Detect which cell encompasses the target text, then output its (x, y) center coordinate. 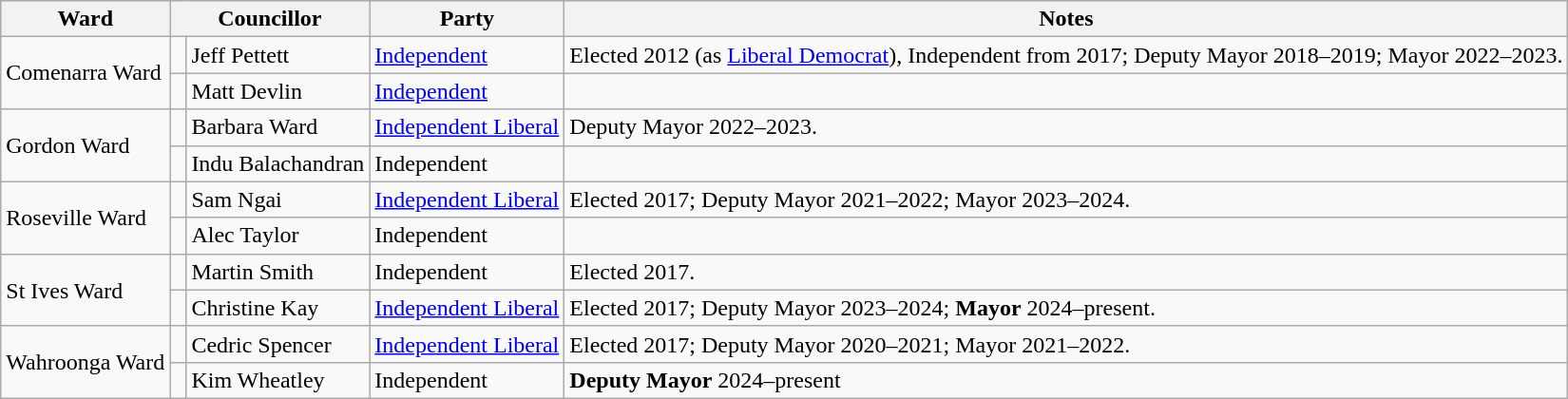
Elected 2017. (1066, 272)
Party (468, 19)
Comenarra Ward (86, 73)
Alec Taylor (277, 236)
Kim Wheatley (277, 380)
Christine Kay (277, 308)
Notes (1066, 19)
Sam Ngai (277, 199)
Cedric Spencer (277, 344)
Elected 2017; Deputy Mayor 2020–2021; Mayor 2021–2022. (1066, 344)
Gordon Ward (86, 145)
Matt Devlin (277, 91)
Deputy Mayor 2024–present (1066, 380)
Elected 2017; Deputy Mayor 2023–2024; Mayor 2024–present. (1066, 308)
Barbara Ward (277, 127)
Ward (86, 19)
Wahroonga Ward (86, 362)
Jeff Pettett (277, 55)
Martin Smith (277, 272)
Elected 2017; Deputy Mayor 2021–2022; Mayor 2023–2024. (1066, 199)
Elected 2012 (as Liberal Democrat), Independent from 2017; Deputy Mayor 2018–2019; Mayor 2022–2023. (1066, 55)
Indu Balachandran (277, 163)
Councillor (270, 19)
St Ives Ward (86, 290)
Roseville Ward (86, 218)
Deputy Mayor 2022–2023. (1066, 127)
